Identify which cell holds the provided text, then report its (X, Y) central coordinate. 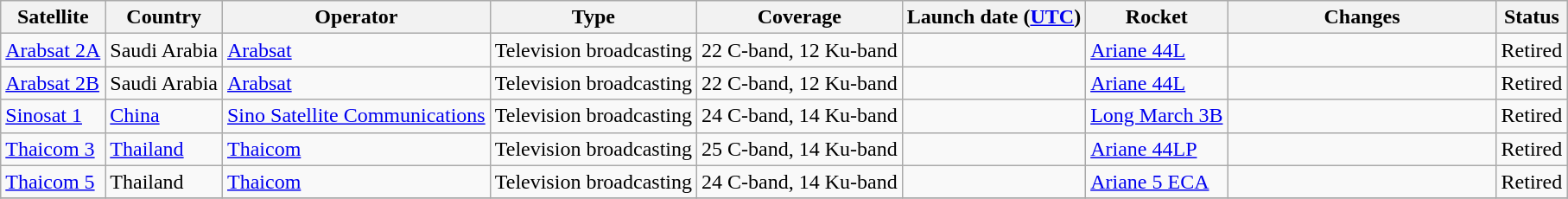
Satellite (54, 17)
Ariane 44LP (1157, 149)
Arabsat 2B (54, 83)
Status (1532, 17)
Rocket (1157, 17)
Coverage (800, 17)
Changes (1362, 17)
Sinosat 1 (54, 116)
Thaicom 5 (54, 182)
Type (593, 17)
Ariane 5 ECA (1157, 182)
Long March 3B (1157, 116)
China (164, 116)
Operator (356, 17)
Arabsat 2A (54, 50)
Launch date (UTC) (993, 17)
25 C-band, 14 Ku-band (800, 149)
Thaicom 3 (54, 149)
Sino Satellite Communications (356, 116)
Country (164, 17)
